For the text-containing cell, return its midpoint in [x, y] coordinate format. 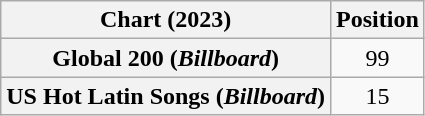
Position [378, 20]
15 [378, 96]
Chart (2023) [166, 20]
99 [378, 58]
Global 200 (Billboard) [166, 58]
US Hot Latin Songs (Billboard) [166, 96]
